Output the [X, Y] coordinate of the center of the cell containing the given text.  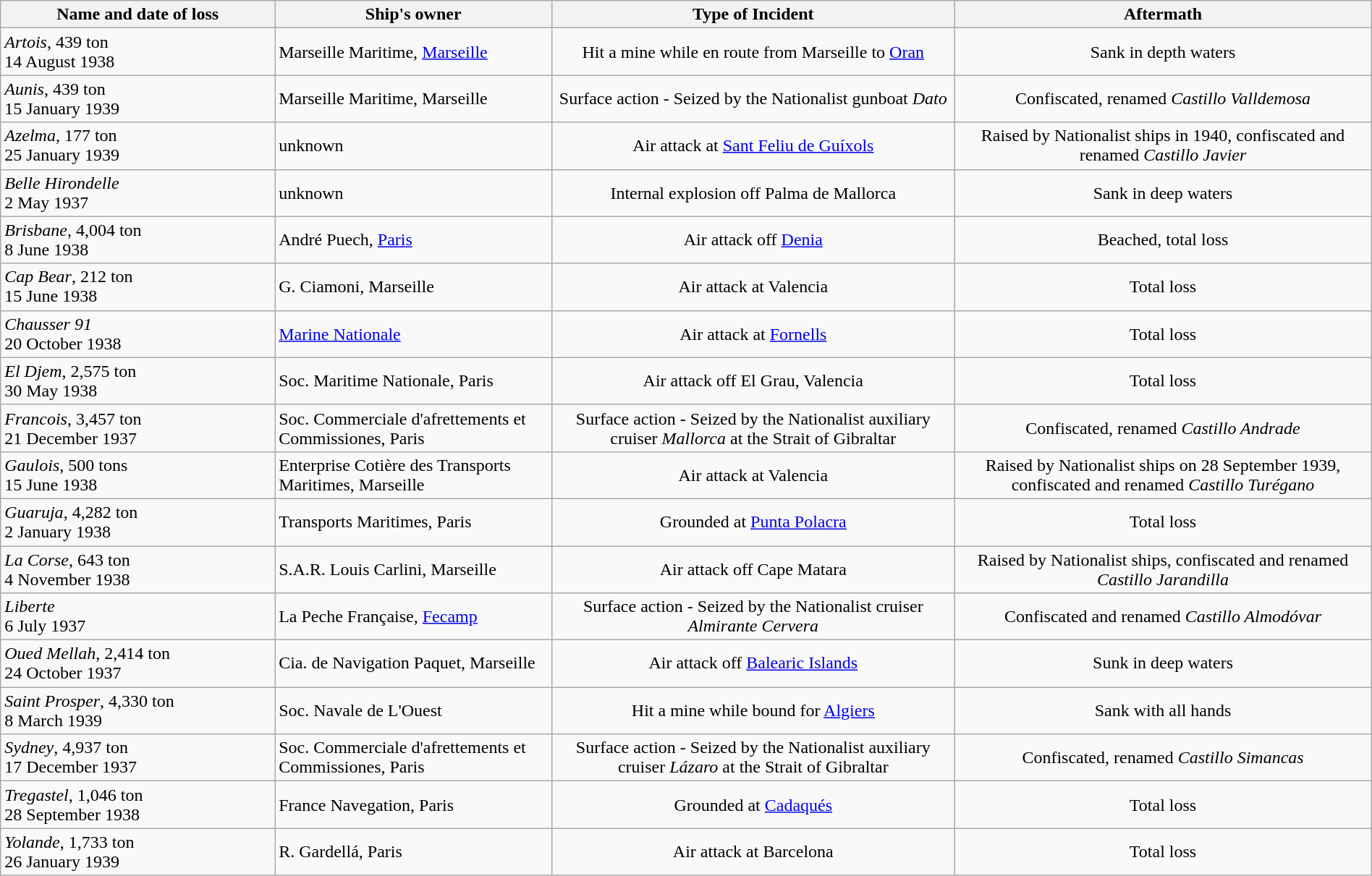
Air attack at Sant Feliu de Guíxols [753, 146]
Tregastel, 1,046 ton28 September 1938 [137, 804]
Hit a mine while en route from Marseille to Oran [753, 52]
Confiscated, renamed Castillo Valldemosa [1163, 98]
Sank in depth waters [1163, 52]
Surface action - Seized by the Nationalist auxiliary cruiser Mallorca at the Strait of Gibraltar [753, 428]
Type of Incident [753, 14]
André Puech, Paris [414, 240]
Belle Hirondelle2 May 1937 [137, 192]
Cap Bear, 212 ton15 June 1938 [137, 286]
Chausser 9120 October 1938 [137, 334]
Artois, 439 ton14 August 1938 [137, 52]
Soc. Navale de L'Ouest [414, 710]
Aftermath [1163, 14]
Hit a mine while bound for Algiers [753, 710]
Oued Mellah, 2,414 ton24 October 1937 [137, 664]
Raised by Nationalist ships on 28 September 1939, confiscated and renamed Castillo Turégano [1163, 475]
La Peche Française, Fecamp [414, 616]
Sydney, 4,937 ton17 December 1937 [137, 758]
Name and date of loss [137, 14]
Raised by Nationalist ships in 1940, confiscated and renamed Castillo Javier [1163, 146]
Azelma, 177 ton25 January 1939 [137, 146]
Soc. Maritime Nationale, Paris [414, 380]
Yolande, 1,733 ton26 January 1939 [137, 852]
Marine Nationale [414, 334]
R. Gardellá, Paris [414, 852]
Transports Maritimes, Paris [414, 522]
Air attack off El Grau, Valencia [753, 380]
Gaulois, 500 tons 15 June 1938 [137, 475]
Saint Prosper, 4,330 ton8 March 1939 [137, 710]
Liberte6 July 1937 [137, 616]
Surface action - Seized by the Nationalist gunboat Dato [753, 98]
Air attack at Barcelona [753, 852]
Sunk in deep waters [1163, 664]
Confiscated, renamed Castillo Simancas [1163, 758]
G. Ciamoni, Marseille [414, 286]
Internal explosion off Palma de Mallorca [753, 192]
Cia. de Navigation Paquet, Marseille [414, 664]
La Corse, 643 ton4 November 1938 [137, 569]
Enterprise Cotière des Transports Maritimes, Marseille [414, 475]
El Djem, 2,575 ton30 May 1938 [137, 380]
Air attack off Denia [753, 240]
Brisbane, 4,004 ton8 June 1938 [137, 240]
Confiscated and renamed Castillo Almodóvar [1163, 616]
France Navegation, Paris [414, 804]
Air attack off Balearic Islands [753, 664]
Grounded at Cadaqués [753, 804]
Ship's owner [414, 14]
Air attack at Fornells [753, 334]
Confiscated, renamed Castillo Andrade [1163, 428]
Surface action - Seized by the Nationalist cruiser Almirante Cervera [753, 616]
Grounded at Punta Polacra [753, 522]
Guaruja, 4,282 ton2 January 1938 [137, 522]
Sank in deep waters [1163, 192]
Beached, total loss [1163, 240]
Raised by Nationalist ships, confiscated and renamed Castillo Jarandilla [1163, 569]
Air attack off Cape Matara [753, 569]
Francois, 3,457 ton21 December 1937 [137, 428]
S.A.R. Louis Carlini, Marseille [414, 569]
Aunis, 439 ton15 January 1939 [137, 98]
Surface action - Seized by the Nationalist auxiliary cruiser Lázaro at the Strait of Gibraltar [753, 758]
Sank with all hands [1163, 710]
